Pinpoint the cell where the given text exists, returning its [x, y] midpoint coordinate. 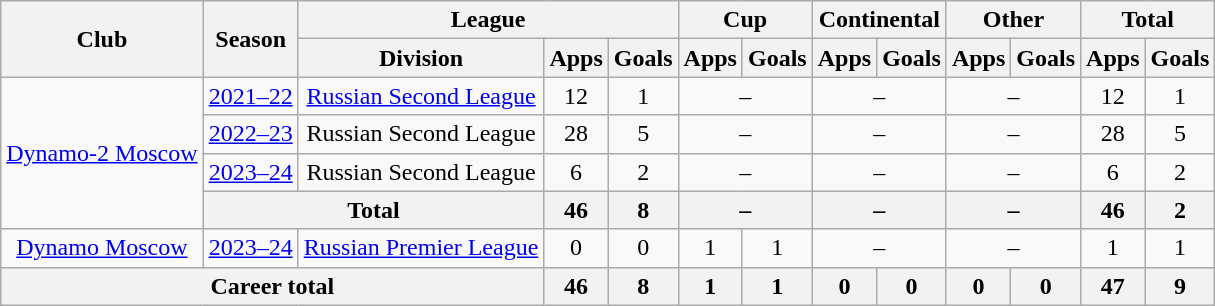
Other [1013, 20]
2021–22 [250, 96]
Dynamo Moscow [102, 248]
9 [1180, 286]
Cup [745, 20]
League [488, 20]
2022–23 [250, 134]
Dynamo-2 Moscow [102, 153]
Club [102, 39]
Division [421, 58]
47 [1113, 286]
Career total [272, 286]
Russian Premier League [421, 248]
Season [250, 39]
Continental [879, 20]
